Extract the [X, Y] coordinate from the center of the cell holding the provided text.  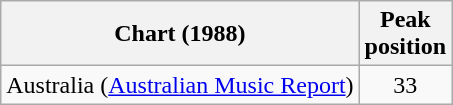
Peakposition [405, 34]
33 [405, 85]
Chart (1988) [180, 34]
Australia (Australian Music Report) [180, 85]
